From the cell containing the given text, extract its center point as (X, Y) coordinate. 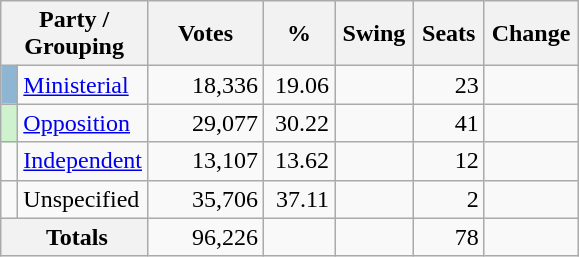
30.22 (300, 123)
Independent (83, 161)
Swing (374, 34)
13,107 (205, 161)
Opposition (83, 123)
35,706 (205, 199)
78 (448, 237)
% (300, 34)
Ministerial (83, 85)
19.06 (300, 85)
96,226 (205, 237)
13.62 (300, 161)
2 (448, 199)
Party / Grouping (74, 34)
41 (448, 123)
23 (448, 85)
29,077 (205, 123)
18,336 (205, 85)
Votes (205, 34)
Change (531, 34)
Seats (448, 34)
37.11 (300, 199)
Unspecified (83, 199)
Totals (74, 237)
12 (448, 161)
